Search for the cell housing the specified text and yield its [X, Y] center coordinate. 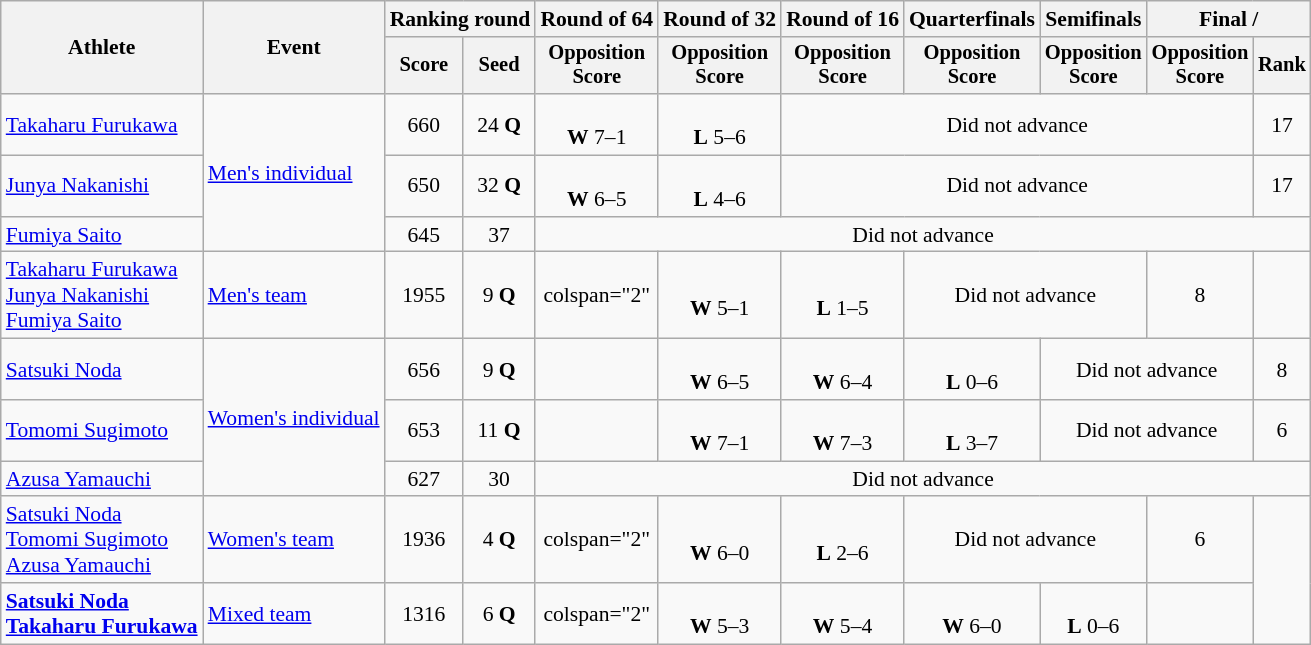
W 6–4 [842, 370]
Takaharu FurukawaJunya NakanishiFumiya Saito [102, 296]
30 [499, 479]
L 4–6 [720, 186]
Women's team [294, 540]
Mixed team [294, 614]
Semifinals [1094, 19]
32 Q [499, 186]
24 Q [499, 124]
L 5–6 [720, 124]
Final / [1229, 19]
Athlete [102, 48]
660 [424, 124]
37 [499, 235]
Score [424, 66]
Women's individual [294, 418]
1316 [424, 614]
Round of 32 [720, 19]
650 [424, 186]
6 Q [499, 614]
Azusa Yamauchi [102, 479]
Fumiya Saito [102, 235]
Seed [499, 66]
645 [424, 235]
Event [294, 48]
Round of 16 [842, 19]
Satsuki Noda [102, 370]
Satsuki NodaTakaharu Furukawa [102, 614]
W 5–3 [720, 614]
W 7–3 [842, 430]
Tomomi Sugimoto [102, 430]
Satsuki NodaTomomi SugimotoAzusa Yamauchi [102, 540]
L 2–6 [842, 540]
1955 [424, 296]
Takaharu Furukawa [102, 124]
W 5–4 [842, 614]
Quarterfinals [972, 19]
1936 [424, 540]
653 [424, 430]
Rank [1282, 66]
L 3–7 [972, 430]
11 Q [499, 430]
Ranking round [460, 19]
627 [424, 479]
4 Q [499, 540]
Men's individual [294, 173]
Junya Nakanishi [102, 186]
Round of 64 [596, 19]
656 [424, 370]
L 1–5 [842, 296]
W 5–1 [720, 296]
Men's team [294, 296]
